Extract the (x, y) coordinate from the center of the cell holding the provided text.  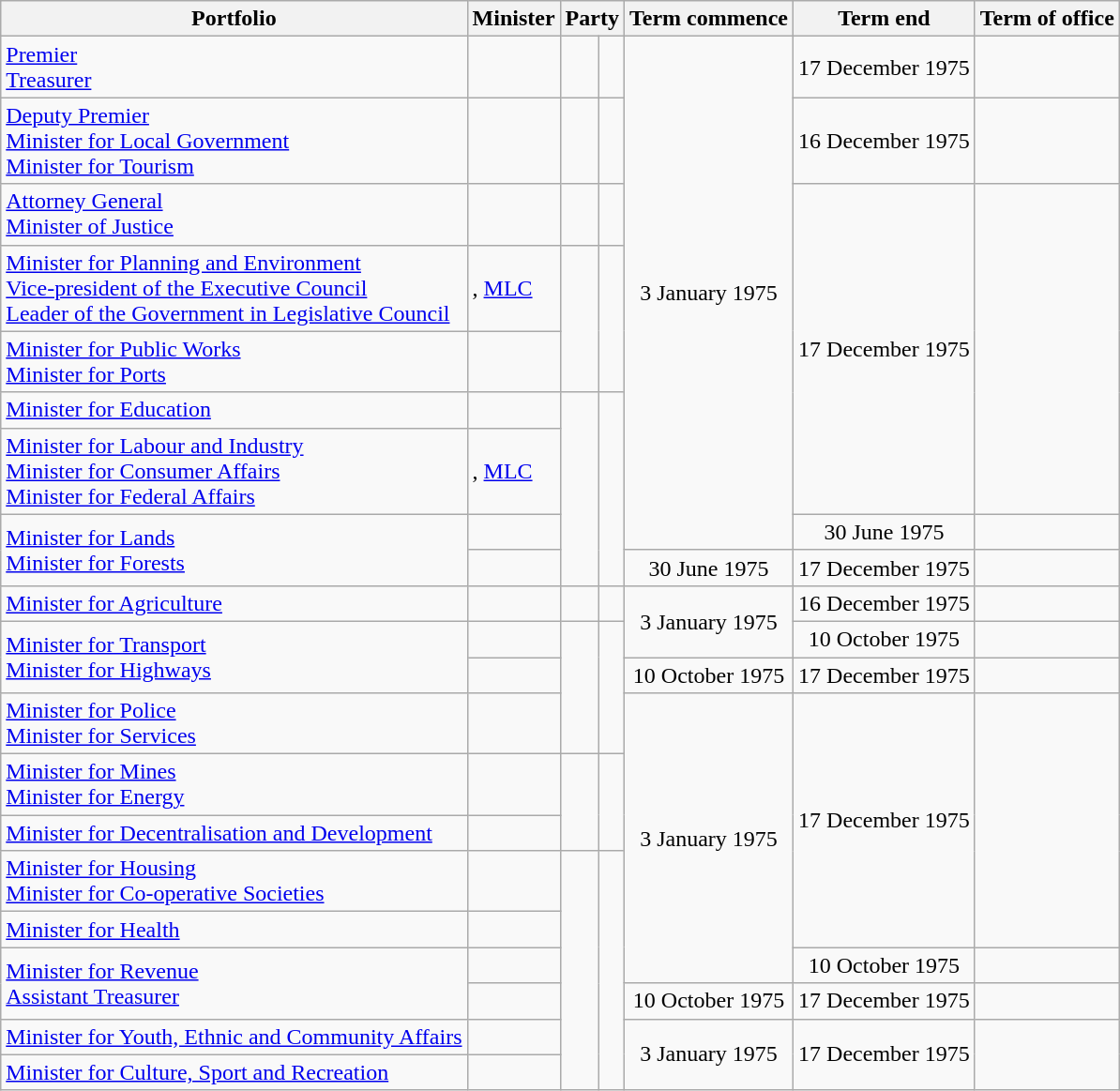
Minister for Planning and EnvironmentVice-president of the Executive CouncilLeader of the Government in Legislative Council (235, 288)
Minister for TransportMinister for Highways (235, 657)
Term of office (1047, 19)
Party (592, 19)
Minister (514, 19)
Minister for Education (235, 410)
Deputy PremierMinister for Local GovernmentMinister for Tourism (235, 141)
Minister for Public WorksMinister for Ports (235, 362)
Minister for MinesMinister for Energy (235, 784)
Attorney GeneralMinister of Justice (235, 214)
Portfolio (235, 19)
Minister for Health (235, 930)
Minister for Labour and IndustryMinister for Consumer AffairsMinister for Federal Affairs (235, 471)
Term commence (708, 19)
PremierTreasurer (235, 68)
Minister for Agriculture (235, 603)
Minister for Decentralisation and Development (235, 833)
Minister for Youth, Ethnic and Community Affairs (235, 1037)
Minister for HousingMinister for Co-operative Societies (235, 882)
Term end (885, 19)
Minister for LandsMinister for Forests (235, 550)
Minister for PoliceMinister for Services (235, 724)
Minister for RevenueAssistant Treasurer (235, 983)
Minister for Culture, Sport and Recreation (235, 1072)
